Detect which cell encompasses the target text, then output its [x, y] center coordinate. 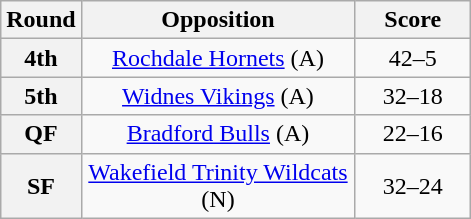
Widnes Vikings (A) [218, 96]
QF [41, 134]
5th [41, 96]
SF [41, 186]
Opposition [218, 20]
Round [41, 20]
42–5 [413, 58]
Rochdale Hornets (A) [218, 58]
32–24 [413, 186]
Wakefield Trinity Wildcats (N) [218, 186]
Score [413, 20]
Bradford Bulls (A) [218, 134]
22–16 [413, 134]
4th [41, 58]
32–18 [413, 96]
